Return the [x, y] coordinate for the center point of the cell that contains the specified text.  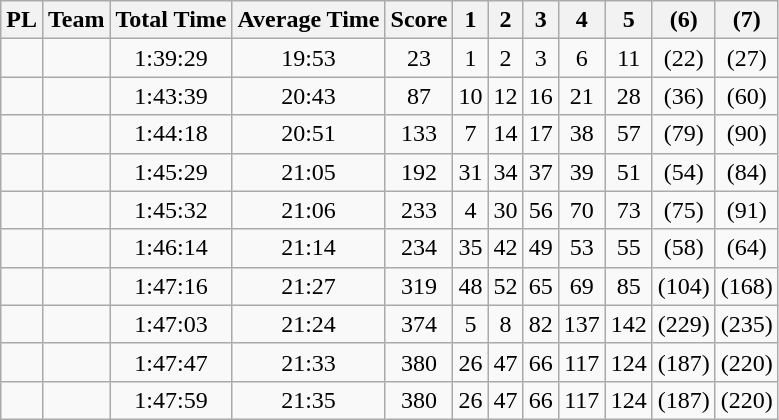
Team [76, 20]
6 [582, 58]
21 [582, 96]
(229) [684, 324]
374 [419, 324]
69 [582, 286]
21:24 [308, 324]
14 [506, 134]
23 [419, 58]
142 [628, 324]
48 [470, 286]
(6) [684, 20]
1:47:03 [171, 324]
(54) [684, 172]
1:45:29 [171, 172]
1:46:14 [171, 248]
34 [506, 172]
1:43:39 [171, 96]
PL [22, 20]
70 [582, 210]
1:45:32 [171, 210]
21:27 [308, 286]
52 [506, 286]
17 [540, 134]
(22) [684, 58]
56 [540, 210]
42 [506, 248]
10 [470, 96]
57 [628, 134]
38 [582, 134]
(84) [746, 172]
(90) [746, 134]
1:39:29 [171, 58]
(235) [746, 324]
20:51 [308, 134]
12 [506, 96]
133 [419, 134]
53 [582, 248]
(7) [746, 20]
16 [540, 96]
65 [540, 286]
7 [470, 134]
(60) [746, 96]
Total Time [171, 20]
Score [419, 20]
137 [582, 324]
73 [628, 210]
87 [419, 96]
11 [628, 58]
(64) [746, 248]
1:47:16 [171, 286]
1:44:18 [171, 134]
49 [540, 248]
1:47:47 [171, 362]
21:35 [308, 400]
(91) [746, 210]
28 [628, 96]
234 [419, 248]
(27) [746, 58]
55 [628, 248]
1:47:59 [171, 400]
82 [540, 324]
Average Time [308, 20]
319 [419, 286]
31 [470, 172]
20:43 [308, 96]
8 [506, 324]
21:05 [308, 172]
(36) [684, 96]
21:06 [308, 210]
51 [628, 172]
37 [540, 172]
21:14 [308, 248]
(168) [746, 286]
21:33 [308, 362]
(75) [684, 210]
39 [582, 172]
192 [419, 172]
(79) [684, 134]
30 [506, 210]
(58) [684, 248]
19:53 [308, 58]
35 [470, 248]
(104) [684, 286]
85 [628, 286]
233 [419, 210]
